Output the [x, y] coordinate of the center of the cell containing the given text.  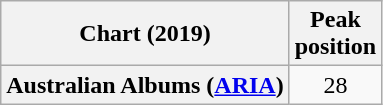
Chart (2019) [145, 34]
Australian Albums (ARIA) [145, 85]
Peakposition [335, 34]
28 [335, 85]
